Find where the given text appears and provide that cell's center as (X, Y) coordinate. 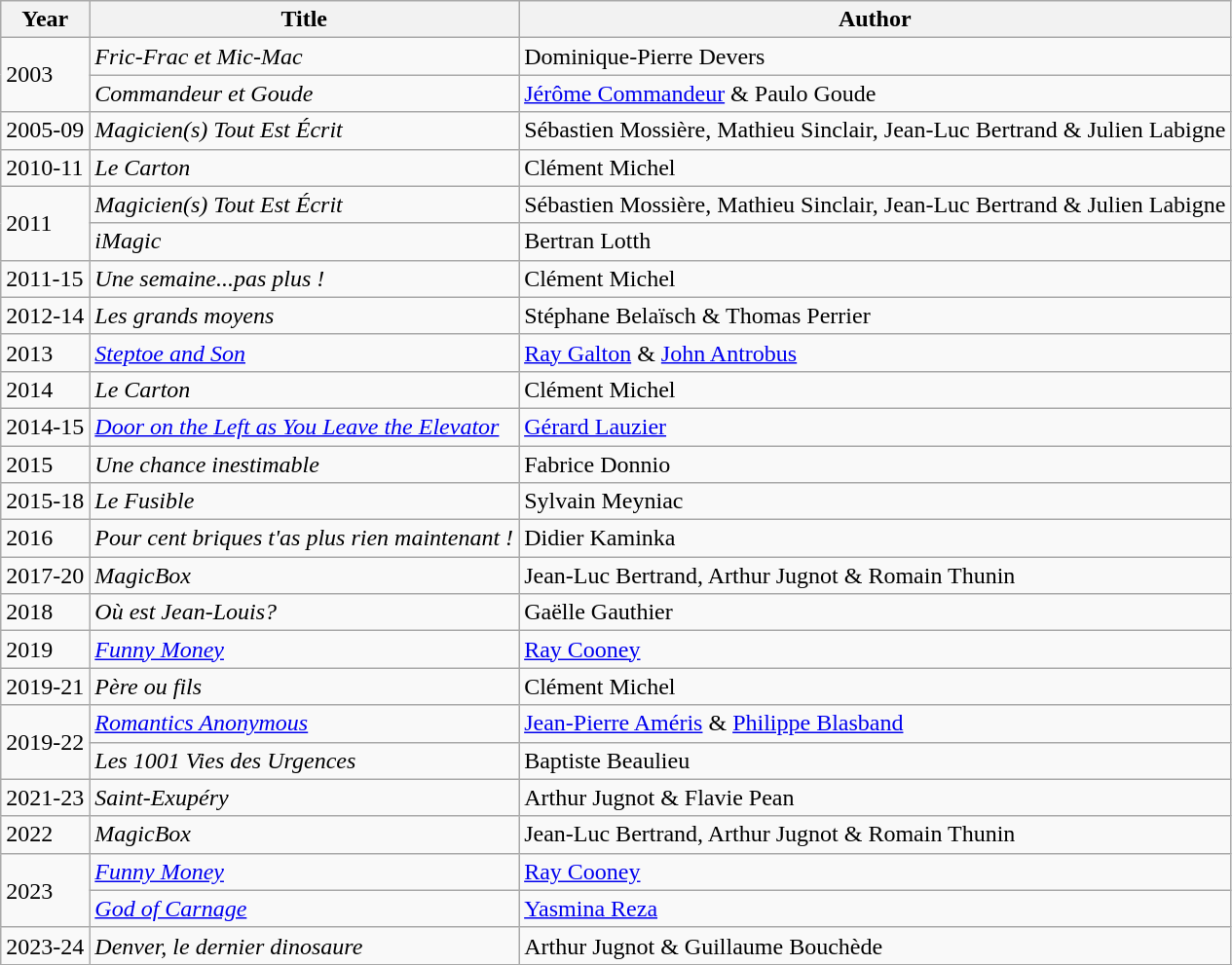
Gaëlle Gauthier (875, 612)
Door on the Left as You Leave the Elevator (304, 427)
Didier Kaminka (875, 538)
2011-15 (45, 278)
2015-18 (45, 501)
2019-21 (45, 687)
Fric-Frac et Mic-Mac (304, 56)
Père ou fils (304, 687)
Bertran Lotth (875, 241)
2014-15 (45, 427)
Les 1001 Vies des Urgences (304, 761)
2018 (45, 612)
2021-23 (45, 798)
2017-20 (45, 575)
2022 (45, 835)
2023-24 (45, 946)
2015 (45, 464)
Commandeur et Goude (304, 93)
Author (875, 19)
Une semaine...pas plus ! (304, 278)
Dominique-Pierre Devers (875, 56)
2010-11 (45, 167)
Pour cent briques t'as plus rien maintenant ! (304, 538)
Arthur Jugnot & Guillaume Bouchède (875, 946)
Saint-Exupéry (304, 798)
2003 (45, 75)
2023 (45, 890)
2019-22 (45, 742)
God of Carnage (304, 909)
2016 (45, 538)
Le Fusible (304, 501)
Stéphane Belaïsch & Thomas Perrier (875, 315)
iMagic (304, 241)
Les grands moyens (304, 315)
Denver, le dernier dinosaure (304, 946)
Une chance inestimable (304, 464)
Fabrice Donnio (875, 464)
Year (45, 19)
2012-14 (45, 315)
Romantics Anonymous (304, 724)
Jean-Pierre Améris & Philippe Blasband (875, 724)
Jérôme Commandeur & Paulo Goude (875, 93)
2014 (45, 390)
Gérard Lauzier (875, 427)
2005-09 (45, 130)
Yasmina Reza (875, 909)
Steptoe and Son (304, 353)
2019 (45, 650)
Baptiste Beaulieu (875, 761)
Title (304, 19)
Sylvain Meyniac (875, 501)
2013 (45, 353)
Arthur Jugnot & Flavie Pean (875, 798)
Ray Galton & John Antrobus (875, 353)
Où est Jean-Louis? (304, 612)
2011 (45, 223)
